From the cell containing the given text, extract its center point as (X, Y) coordinate. 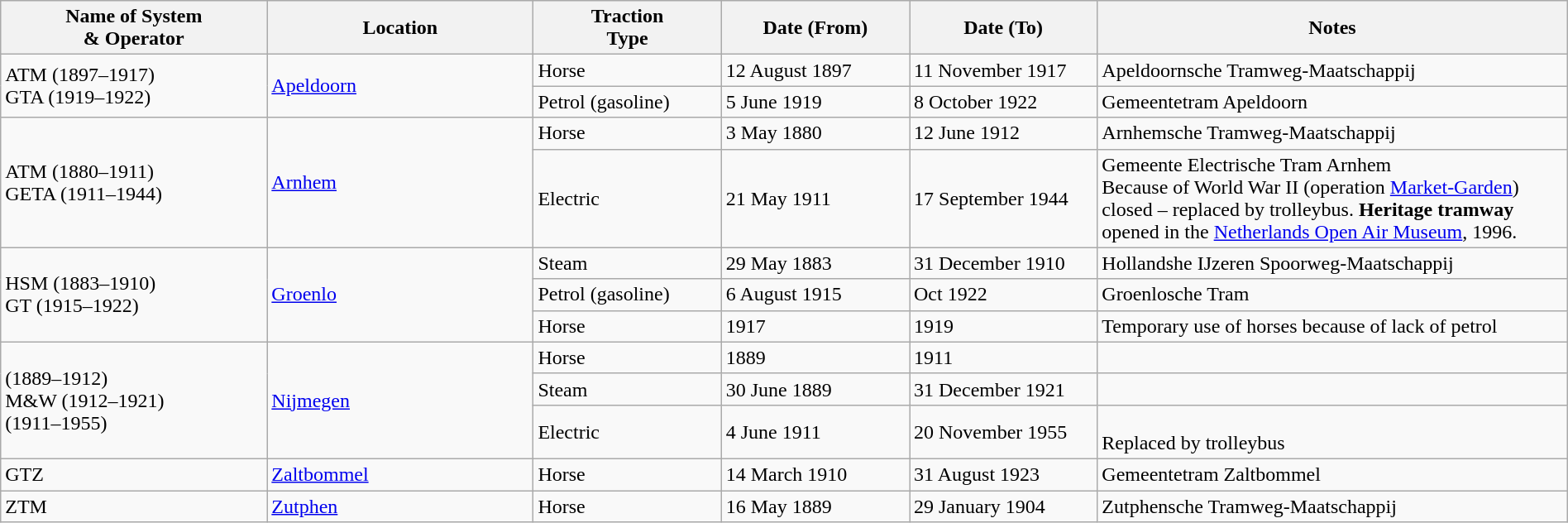
Replaced by trolleybus (1332, 432)
Zutphen (400, 506)
5 June 1919 (815, 102)
11 November 1917 (1004, 70)
TractionType (627, 28)
16 May 1889 (815, 506)
Arnhem (400, 182)
1911 (1004, 357)
Apeldoorn (400, 86)
31 August 1923 (1004, 474)
29 May 1883 (815, 263)
GTZ (134, 474)
Zaltbommel (400, 474)
Temporary use of horses because of lack of petrol (1332, 326)
ATM (1880–1911) GETA (1911–1944) (134, 182)
Location (400, 28)
8 October 1922 (1004, 102)
14 March 1910 (815, 474)
Gemeentetram Apeldoorn (1332, 102)
Gemeentetram Zaltbommel (1332, 474)
Hollandshe IJzeren Spoorweg-Maatschappij (1332, 263)
Nijmegen (400, 401)
3 May 1880 (815, 133)
Groenlosche Tram (1332, 295)
HSM (1883–1910) GT (1915–1922) (134, 295)
Name of System& Operator (134, 28)
Arnhemsche Tramweg-Maatschappij (1332, 133)
12 June 1912 (1004, 133)
Date (From) (815, 28)
Apeldoornsche Tramweg-Maatschappij (1332, 70)
ZTM (134, 506)
(1889–1912) M&W (1912–1921) (1911–1955) (134, 401)
29 January 1904 (1004, 506)
1919 (1004, 326)
4 June 1911 (815, 432)
31 December 1910 (1004, 263)
1889 (815, 357)
31 December 1921 (1004, 389)
17 September 1944 (1004, 199)
Oct 1922 (1004, 295)
21 May 1911 (815, 199)
Notes (1332, 28)
1917 (815, 326)
6 August 1915 (815, 295)
Zutphensche Tramweg-Maatschappij (1332, 506)
30 June 1889 (815, 389)
20 November 1955 (1004, 432)
Date (To) (1004, 28)
Groenlo (400, 295)
ATM (1897–1917) GTA (1919–1922) (134, 86)
12 August 1897 (815, 70)
